Return the [x, y] coordinate for the center point of the cell that contains the specified text.  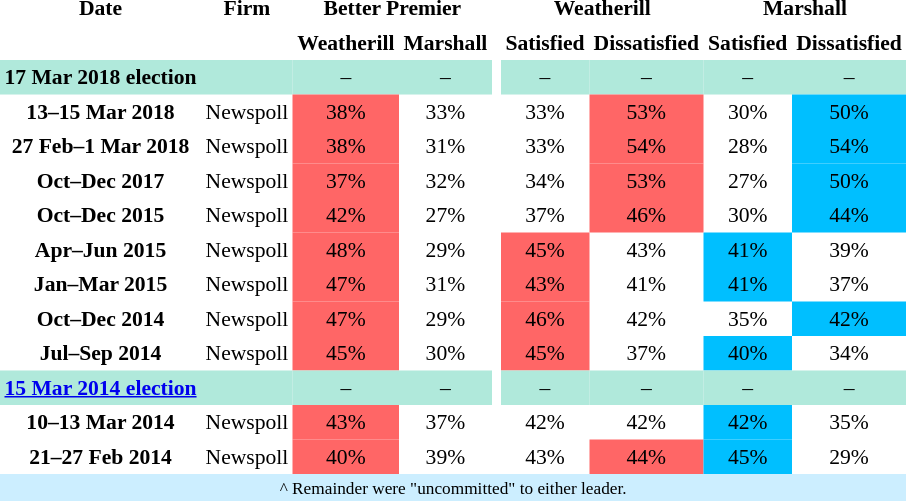
48% [346, 249]
15 Mar 2014 election [100, 387]
Oct–Dec 2014 [100, 318]
Dissatisfied [646, 42]
28% [748, 146]
21–27 Feb 2014 [100, 456]
27 Feb–1 Mar 2018 [100, 146]
Weatherill [346, 42]
17 Mar 2018 election [100, 77]
13–15 Mar 2018 [100, 111]
35% [748, 318]
Marshall [446, 42]
10–13 Mar 2014 [100, 422]
39% [446, 456]
^ Remainder were "uncommitted" to either leader. [453, 488]
44% [646, 456]
32% [446, 180]
Apr–Jun 2015 [100, 249]
34% [545, 180]
54% [646, 146]
Jul–Sep 2014 [100, 353]
Oct–Dec 2015 [100, 215]
Jan–Mar 2015 [100, 284]
Oct–Dec 2017 [100, 180]
